Locate the cell with the specified text and output its (X, Y) center coordinate. 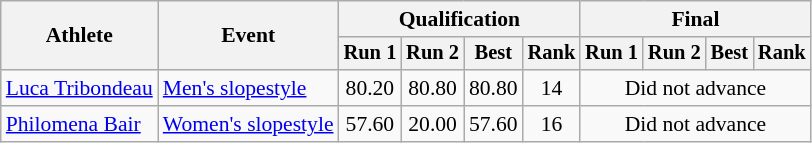
Final (695, 19)
16 (552, 124)
Qualification (460, 19)
14 (552, 88)
Women's slopestyle (248, 124)
20.00 (432, 124)
Luca Tribondeau (80, 88)
Philomena Bair (80, 124)
Athlete (80, 36)
Event (248, 36)
Men's slopestyle (248, 88)
80.20 (370, 88)
